From the cell containing the given text, extract its center point as (X, Y) coordinate. 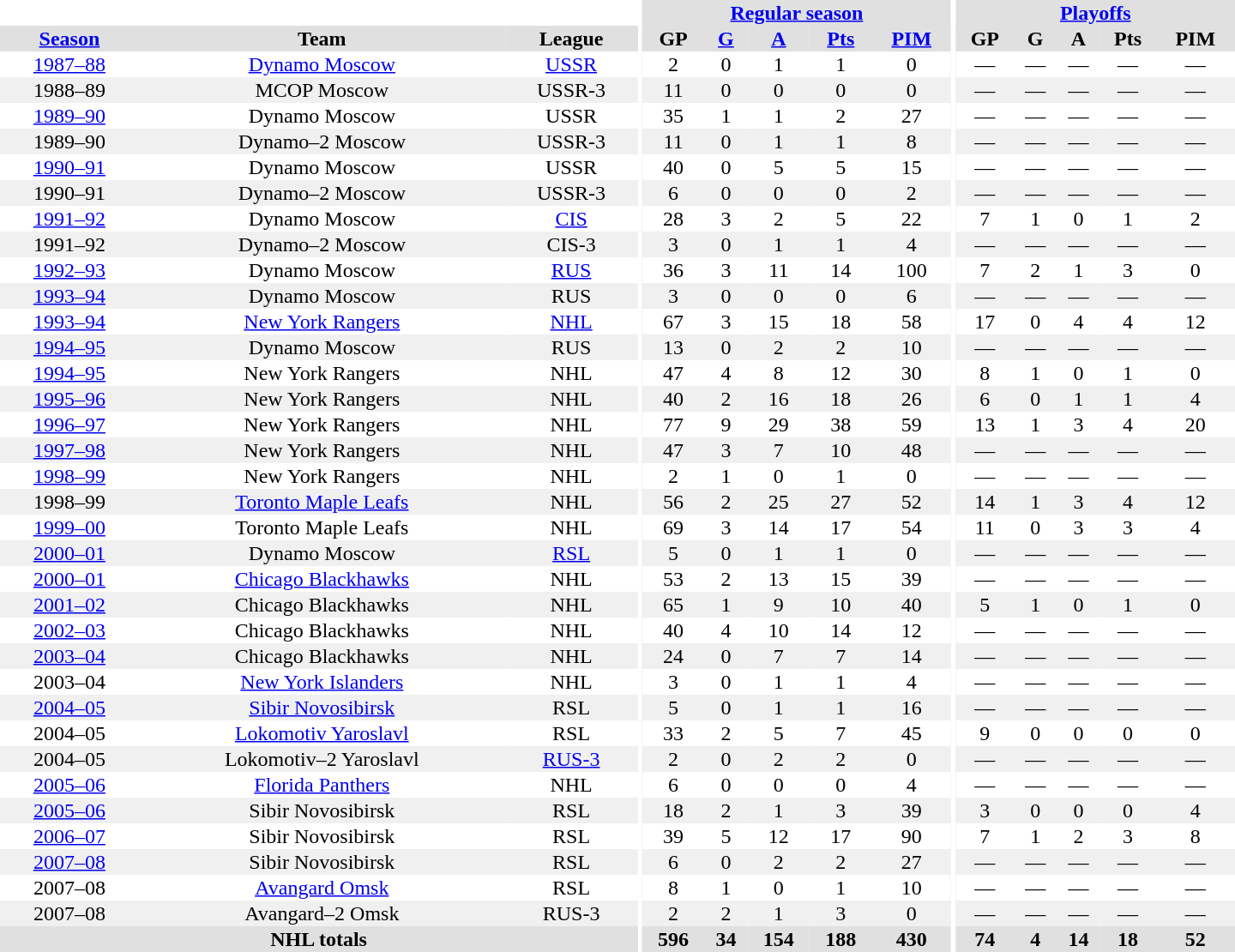
MCOP Moscow (322, 90)
154 (779, 939)
38 (840, 425)
77 (674, 425)
58 (912, 322)
New York Islanders (322, 682)
2006–07 (69, 836)
69 (674, 527)
Avangard–2 Omsk (322, 913)
596 (674, 939)
Team (322, 39)
League (571, 39)
1987–88 (69, 64)
33 (674, 733)
35 (674, 116)
430 (912, 939)
CIS (571, 219)
20 (1196, 425)
26 (912, 399)
NHL totals (319, 939)
Florida Panthers (322, 785)
188 (840, 939)
2002–03 (69, 630)
1997–98 (69, 450)
Season (69, 39)
25 (779, 502)
56 (674, 502)
59 (912, 425)
1995–96 (69, 399)
30 (912, 373)
28 (674, 219)
67 (674, 322)
74 (985, 939)
100 (912, 270)
1999–00 (69, 527)
CIS-3 (571, 244)
24 (674, 656)
Regular season (797, 13)
1996–97 (69, 425)
36 (674, 270)
90 (912, 836)
Lokomotiv–2 Yaroslavl (322, 759)
Lokomotiv Yaroslavl (322, 733)
Avangard Omsk (322, 888)
1992–93 (69, 270)
34 (726, 939)
54 (912, 527)
48 (912, 450)
65 (674, 605)
1988–89 (69, 90)
29 (779, 425)
22 (912, 219)
2001–02 (69, 605)
Playoffs (1096, 13)
45 (912, 733)
53 (674, 579)
